Provide the (x, y) coordinate of the cell's center where the given text is located.  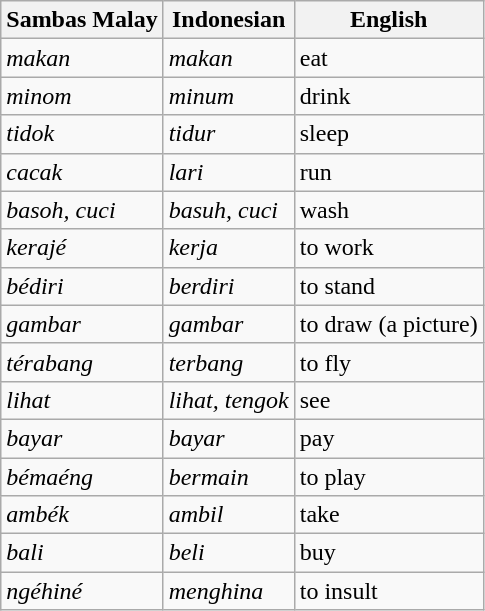
basuh, cuci (228, 210)
to play (388, 477)
to draw (a picture) (388, 324)
English (388, 20)
minum (228, 96)
berdiri (228, 286)
to work (388, 248)
sleep (388, 134)
ambil (228, 515)
lihat (82, 400)
to stand (388, 286)
bémaéng (82, 477)
Sambas Malay (82, 20)
terbang (228, 362)
bermain (228, 477)
eat (388, 58)
see (388, 400)
buy (388, 553)
tidok (82, 134)
lihat, tengok (228, 400)
Indonesian (228, 20)
basoh, cuci (82, 210)
bédiri (82, 286)
take (388, 515)
run (388, 172)
kerja (228, 248)
drink (388, 96)
to insult (388, 591)
lari (228, 172)
ambék (82, 515)
bali (82, 553)
tidur (228, 134)
minom (82, 96)
cacak (82, 172)
to fly (388, 362)
ngéhiné (82, 591)
beli (228, 553)
wash (388, 210)
kerajé (82, 248)
menghina (228, 591)
térabang (82, 362)
pay (388, 438)
